Return the [x, y] coordinate for the center point of the cell that contains the specified text.  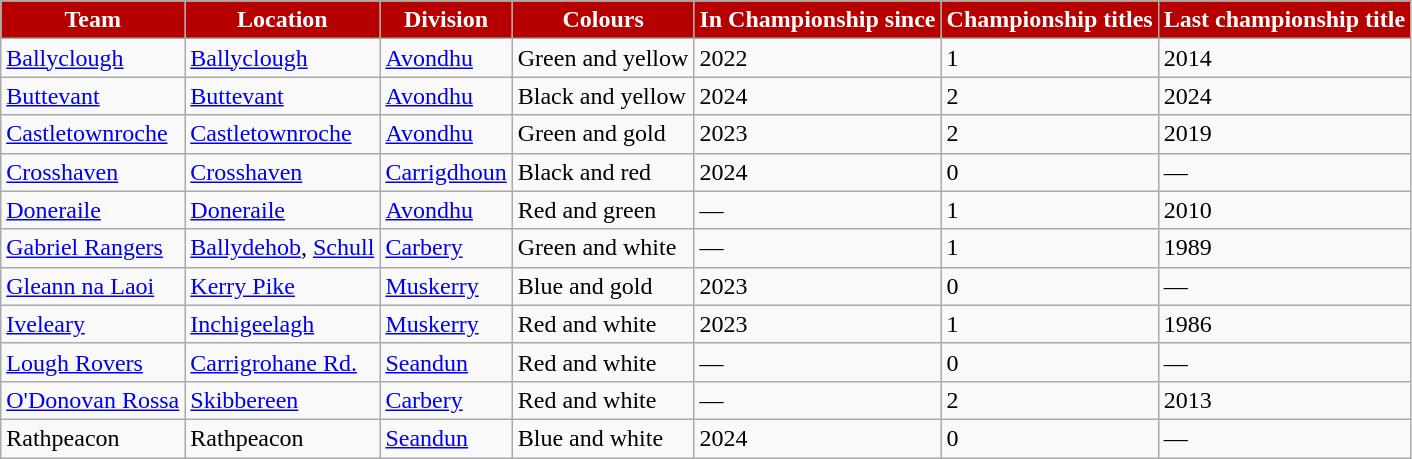
Green and white [603, 248]
Black and yellow [603, 96]
Red and green [603, 210]
Blue and white [603, 438]
2019 [1284, 134]
Skibbereen [282, 400]
O'Donovan Rossa [93, 400]
Championship titles [1050, 20]
Carrigdhoun [446, 172]
1986 [1284, 324]
Colours [603, 20]
Team [93, 20]
2013 [1284, 400]
1989 [1284, 248]
Blue and gold [603, 286]
In Championship since [818, 20]
Green and gold [603, 134]
2010 [1284, 210]
Kerry Pike [282, 286]
Iveleary [93, 324]
Location [282, 20]
Gleann na Laoi [93, 286]
Carrigrohane Rd. [282, 362]
Inchigeelagh [282, 324]
Lough Rovers [93, 362]
Gabriel Rangers [93, 248]
Green and yellow [603, 58]
Black and red [603, 172]
Division [446, 20]
Last championship title [1284, 20]
2022 [818, 58]
2014 [1284, 58]
Ballydehob, Schull [282, 248]
